Find where the given text appears and provide that cell's center as [x, y] coordinate. 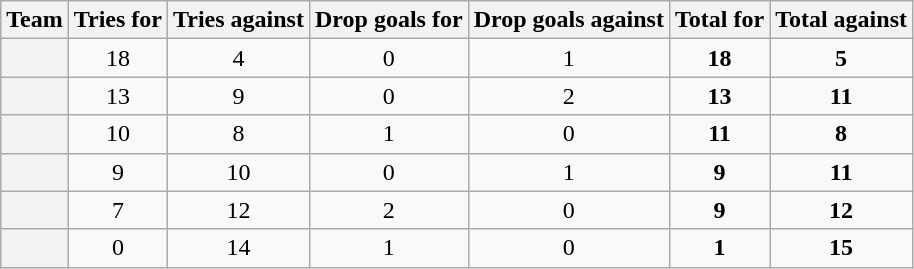
4 [239, 58]
Tries for [118, 20]
Total against [842, 20]
5 [842, 58]
15 [842, 248]
Drop goals for [388, 20]
Tries against [239, 20]
7 [118, 210]
Total for [719, 20]
Team [35, 20]
Drop goals against [568, 20]
14 [239, 248]
